Identify which cell holds the provided text, then report its (x, y) central coordinate. 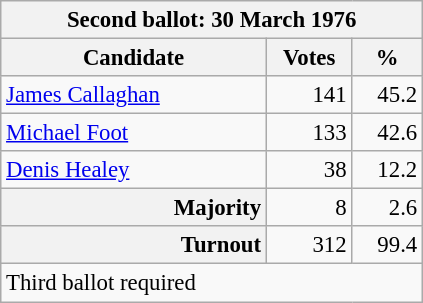
2.6 (388, 208)
Third ballot required (212, 283)
42.6 (388, 133)
Majority (134, 208)
Second ballot: 30 March 1976 (212, 20)
99.4 (388, 245)
133 (309, 133)
% (388, 58)
141 (309, 95)
Votes (309, 58)
38 (309, 170)
Turnout (134, 245)
Candidate (134, 58)
James Callaghan (134, 95)
Michael Foot (134, 133)
312 (309, 245)
8 (309, 208)
12.2 (388, 170)
Denis Healey (134, 170)
45.2 (388, 95)
